Pinpoint the cell where the given text exists, returning its [X, Y] midpoint coordinate. 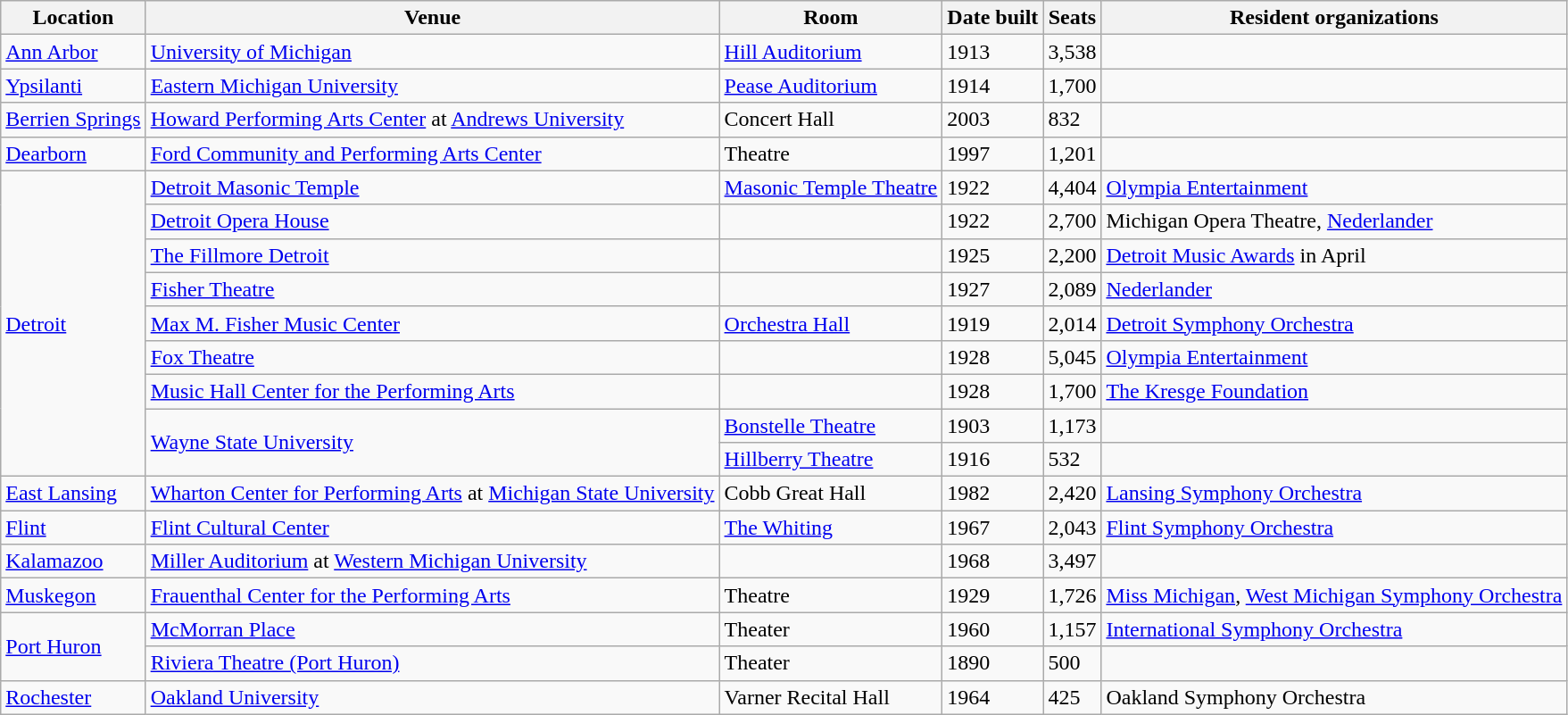
2,089 [1073, 289]
832 [1073, 120]
Music Hall Center for the Performing Arts [432, 391]
Port Huron [73, 646]
1,726 [1073, 595]
Bonstelle Theatre [831, 426]
Fox Theatre [432, 357]
2003 [992, 120]
1967 [992, 528]
Miss Michigan, West Michigan Symphony Orchestra [1334, 595]
1,201 [1073, 154]
International Symphony Orchestra [1334, 629]
East Lansing [73, 494]
The Fillmore Detroit [432, 255]
425 [1073, 697]
1,157 [1073, 629]
Orchestra Hall [831, 323]
Miller Auditorium at Western Michigan University [432, 561]
Michigan Opera Theatre, Nederlander [1334, 221]
Flint Cultural Center [432, 528]
The Whiting [831, 528]
1960 [992, 629]
Eastern Michigan University [432, 86]
Oakland Symphony Orchestra [1334, 697]
Varner Recital Hall [831, 697]
University of Michigan [432, 52]
Detroit Opera House [432, 221]
1964 [992, 697]
Pease Auditorium [831, 86]
Flint Symphony Orchestra [1334, 528]
Ford Community and Performing Arts Center [432, 154]
1982 [992, 494]
Max M. Fisher Music Center [432, 323]
1916 [992, 460]
3,538 [1073, 52]
2,043 [1073, 528]
1929 [992, 595]
1903 [992, 426]
1997 [992, 154]
Muskegon [73, 595]
Kalamazoo [73, 561]
532 [1073, 460]
1927 [992, 289]
500 [1073, 663]
Location [73, 18]
Room [831, 18]
2,420 [1073, 494]
3,497 [1073, 561]
Concert Hall [831, 120]
1925 [992, 255]
1,173 [1073, 426]
Hillberry Theatre [831, 460]
Venue [432, 18]
Lansing Symphony Orchestra [1334, 494]
Ann Arbor [73, 52]
Flint [73, 528]
Ypsilanti [73, 86]
Rochester [73, 697]
McMorran Place [432, 629]
Howard Performing Arts Center at Andrews University [432, 120]
2,700 [1073, 221]
Dearborn [73, 154]
Resident organizations [1334, 18]
1913 [992, 52]
Detroit Symphony Orchestra [1334, 323]
1968 [992, 561]
Wharton Center for Performing Arts at Michigan State University [432, 494]
Detroit [73, 323]
Masonic Temple Theatre [831, 187]
Nederlander [1334, 289]
4,404 [1073, 187]
2,014 [1073, 323]
Detroit Music Awards in April [1334, 255]
Fisher Theatre [432, 289]
Seats [1073, 18]
Wayne State University [432, 443]
Berrien Springs [73, 120]
Frauenthal Center for the Performing Arts [432, 595]
Date built [992, 18]
Riviera Theatre (Port Huron) [432, 663]
Detroit Masonic Temple [432, 187]
1919 [992, 323]
1890 [992, 663]
5,045 [1073, 357]
2,200 [1073, 255]
Hill Auditorium [831, 52]
Cobb Great Hall [831, 494]
1914 [992, 86]
The Kresge Foundation [1334, 391]
Oakland University [432, 697]
